Identify which cell holds the provided text, then report its [X, Y] central coordinate. 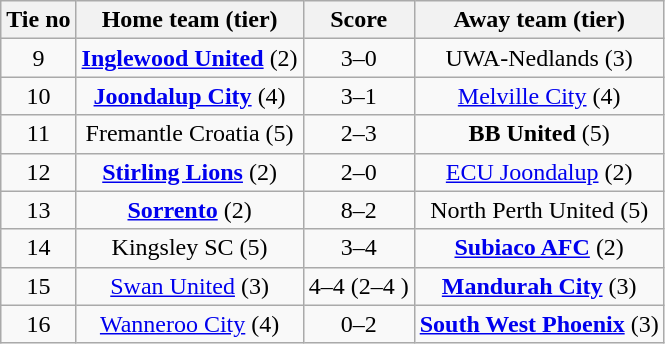
8–2 [358, 210]
9 [38, 58]
South West Phoenix (3) [539, 324]
Melville City (4) [539, 96]
Swan United (3) [190, 286]
Fremantle Croatia (5) [190, 134]
Kingsley SC (5) [190, 248]
3–4 [358, 248]
0–2 [358, 324]
2–0 [358, 172]
13 [38, 210]
BB United (5) [539, 134]
Mandurah City (3) [539, 286]
Away team (tier) [539, 20]
15 [38, 286]
Sorrento (2) [190, 210]
4–4 (2–4 ) [358, 286]
Score [358, 20]
11 [38, 134]
Wanneroo City (4) [190, 324]
North Perth United (5) [539, 210]
UWA-Nedlands (3) [539, 58]
Joondalup City (4) [190, 96]
10 [38, 96]
Stirling Lions (2) [190, 172]
14 [38, 248]
Subiaco AFC (2) [539, 248]
2–3 [358, 134]
Home team (tier) [190, 20]
3–0 [358, 58]
3–1 [358, 96]
16 [38, 324]
12 [38, 172]
Inglewood United (2) [190, 58]
Tie no [38, 20]
ECU Joondalup (2) [539, 172]
